Return the (x, y) coordinate for the center point of the cell that contains the specified text.  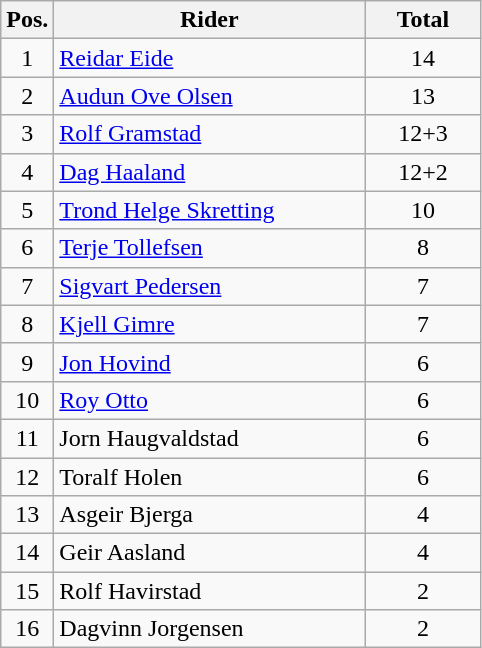
Jon Hovind (210, 362)
Reidar Eide (210, 58)
Pos. (28, 20)
5 (28, 210)
Kjell Gimre (210, 324)
Geir Aasland (210, 553)
Sigvart Pedersen (210, 286)
Total (423, 20)
1 (28, 58)
Terje Tollefsen (210, 248)
Roy Otto (210, 400)
11 (28, 438)
Dag Haaland (210, 172)
12+2 (423, 172)
Rolf Gramstad (210, 134)
12 (28, 477)
Dagvinn Jorgensen (210, 629)
Rolf Havirstad (210, 591)
Trond Helge Skretting (210, 210)
Toralf Holen (210, 477)
Asgeir Bjerga (210, 515)
Rider (210, 20)
16 (28, 629)
9 (28, 362)
15 (28, 591)
3 (28, 134)
12+3 (423, 134)
Audun Ove Olsen (210, 96)
Jorn Haugvaldstad (210, 438)
